Extract the [X, Y] coordinate from the center of the cell holding the provided text.  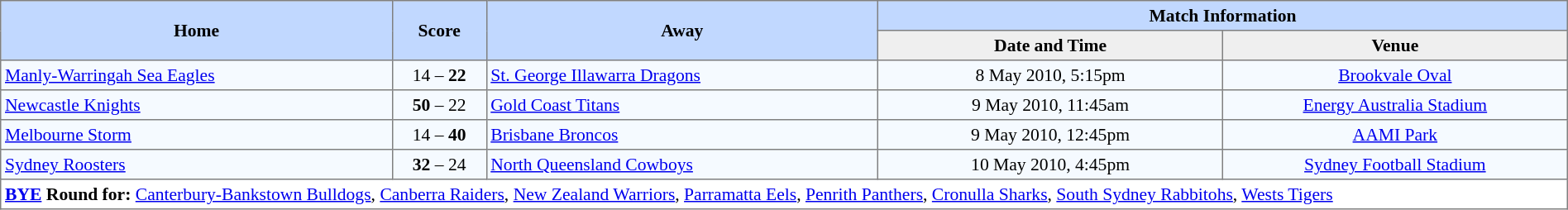
Sydney Roosters [197, 165]
Brisbane Broncos [682, 135]
14 – 40 [439, 135]
14 – 22 [439, 75]
Newcastle Knights [197, 105]
Away [682, 31]
North Queensland Cowboys [682, 165]
Energy Australia Stadium [1394, 105]
8 May 2010, 5:15pm [1050, 75]
32 – 24 [439, 165]
Gold Coast Titans [682, 105]
10 May 2010, 4:45pm [1050, 165]
AAMI Park [1394, 135]
Venue [1394, 45]
9 May 2010, 12:45pm [1050, 135]
Brookvale Oval [1394, 75]
Date and Time [1050, 45]
Home [197, 31]
Sydney Football Stadium [1394, 165]
St. George Illawarra Dragons [682, 75]
Melbourne Storm [197, 135]
Score [439, 31]
Match Information [1223, 16]
Manly-Warringah Sea Eagles [197, 75]
50 – 22 [439, 105]
9 May 2010, 11:45am [1050, 105]
